Search for the cell housing the specified text and yield its [X, Y] center coordinate. 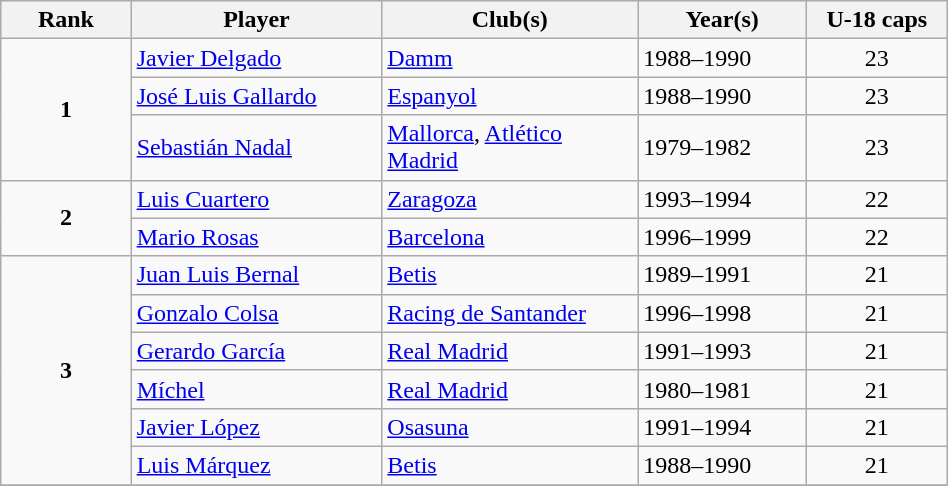
Gerardo García [256, 351]
Gonzalo Colsa [256, 313]
Míchel [256, 389]
José Luis Gallardo [256, 96]
3 [66, 370]
1993–1994 [722, 199]
Year(s) [722, 20]
Damm [510, 58]
Zaragoza [510, 199]
Osasuna [510, 427]
1979–1982 [722, 148]
1 [66, 110]
Espanyol [510, 96]
Barcelona [510, 237]
Juan Luis Bernal [256, 275]
Mallorca, Atlético Madrid [510, 148]
U-18 caps [876, 20]
Javier Delgado [256, 58]
1991–1993 [722, 351]
Racing de Santander [510, 313]
Player [256, 20]
Rank [66, 20]
Luis Márquez [256, 465]
1996–1999 [722, 237]
Luis Cuartero [256, 199]
1989–1991 [722, 275]
1991–1994 [722, 427]
Club(s) [510, 20]
2 [66, 218]
Javier López [256, 427]
Mario Rosas [256, 237]
1996–1998 [722, 313]
1980–1981 [722, 389]
Sebastián Nadal [256, 148]
